Pinpoint the cell where the given text exists, returning its (X, Y) midpoint coordinate. 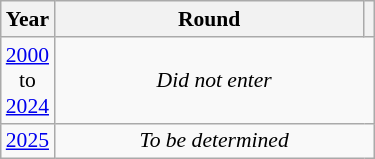
Did not enter (214, 80)
2025 (28, 141)
To be determined (214, 141)
Year (28, 19)
2000to2024 (28, 80)
Round (209, 19)
